Search for the cell housing the specified text and yield its [x, y] center coordinate. 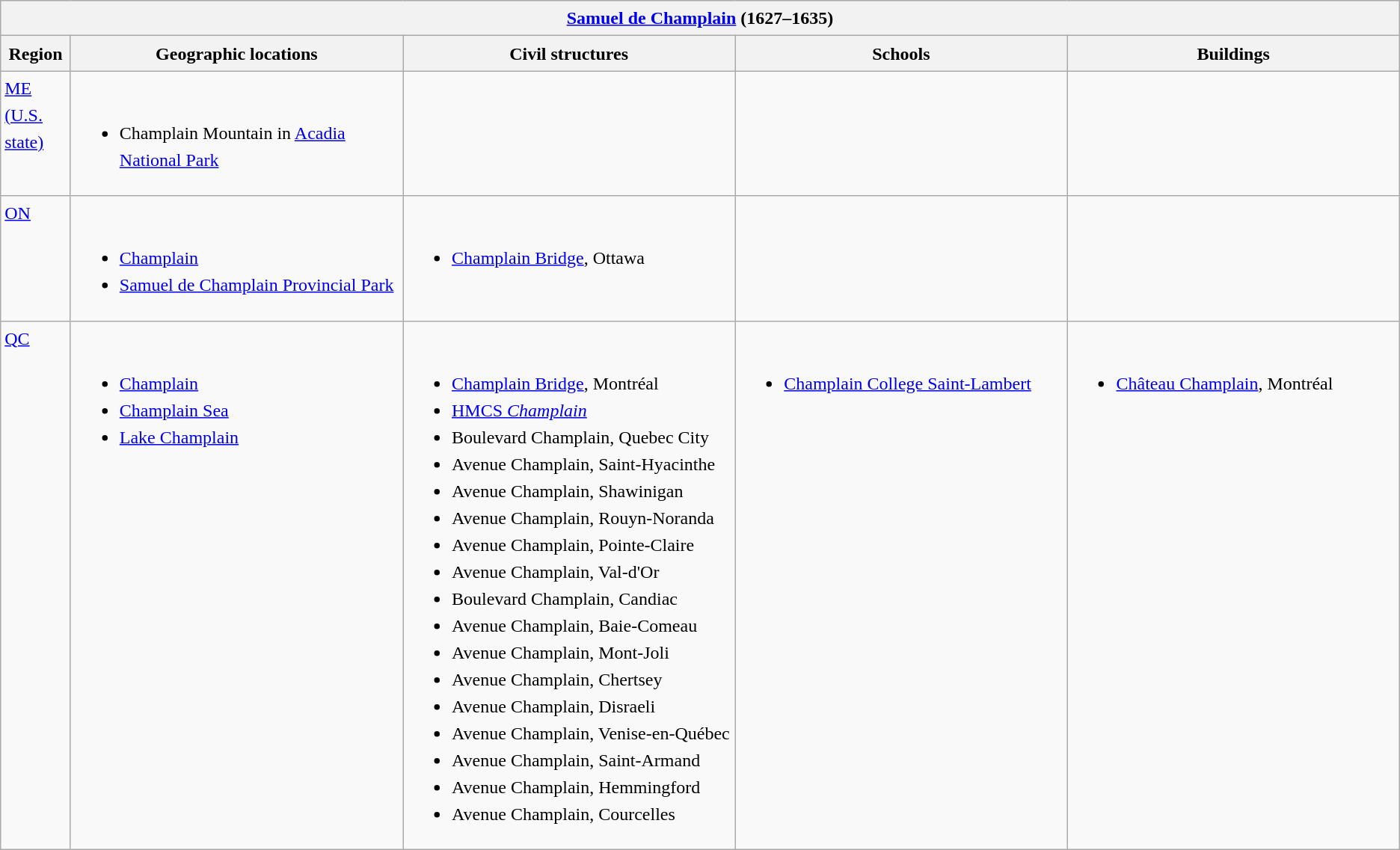
Region [36, 54]
Schools [901, 54]
Samuel de Champlain (1627–1635) [700, 18]
Buildings [1233, 54]
Champlain Mountain in Acadia National Park [236, 133]
Champlain College Saint-Lambert [901, 585]
ON [36, 259]
Château Champlain, Montréal [1233, 585]
ChamplainSamuel de Champlain Provincial Park [236, 259]
Geographic locations [236, 54]
ME (U.S. state) [36, 133]
ChamplainChamplain SeaLake Champlain [236, 585]
QC [36, 585]
Civil structures [568, 54]
Champlain Bridge, Ottawa [568, 259]
